Provide the [x, y] coordinate of the cell's center where the given text is located.  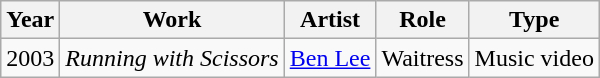
2003 [30, 58]
Work [172, 20]
Waitress [422, 58]
Music video [534, 58]
Year [30, 20]
Type [534, 20]
Role [422, 20]
Ben Lee [330, 58]
Artist [330, 20]
Running with Scissors [172, 58]
